Determine the [X, Y] coordinate at the center of the cell enclosing the given text.  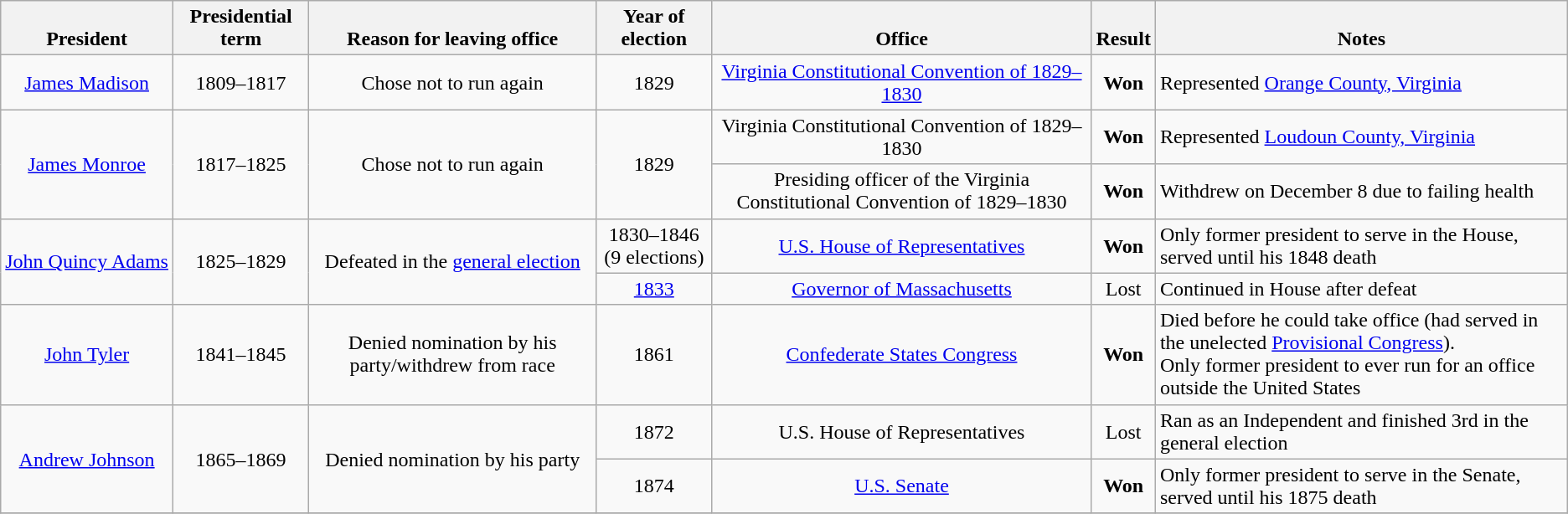
Result [1123, 28]
Represented Loudoun County, Virginia [1361, 137]
John Tyler [87, 355]
Withdrew on December 8 due to failing health [1361, 191]
1809–1817 [240, 82]
1817–1825 [240, 164]
Notes [1361, 28]
Confederate States Congress [901, 355]
Only former president to serve in the House, served until his 1848 death [1361, 246]
1874 [654, 486]
Reason for leaving office [452, 28]
Only former president to serve in the Senate, served until his 1875 death [1361, 486]
1872 [654, 432]
John Quincy Adams [87, 261]
Governor of Massachusetts [901, 289]
1841–1845 [240, 355]
Ran as an Independent and finished 3rd in the general election [1361, 432]
U.S. Senate [901, 486]
1830–1846(9 elections) [654, 246]
Presiding officer of the Virginia Constitutional Convention of 1829–1830 [901, 191]
President [87, 28]
Represented Orange County, Virginia [1361, 82]
Andrew Johnson [87, 459]
Denied nomination by his party/withdrew from race [452, 355]
James Madison [87, 82]
Presidential term [240, 28]
Office [901, 28]
1825–1829 [240, 261]
1861 [654, 355]
Continued in House after defeat [1361, 289]
1865–1869 [240, 459]
1833 [654, 289]
James Monroe [87, 164]
Defeated in the general election [452, 261]
Year of election [654, 28]
Denied nomination by his party [452, 459]
